Provide the (x, y) coordinate of the cell's center where the given text is located.  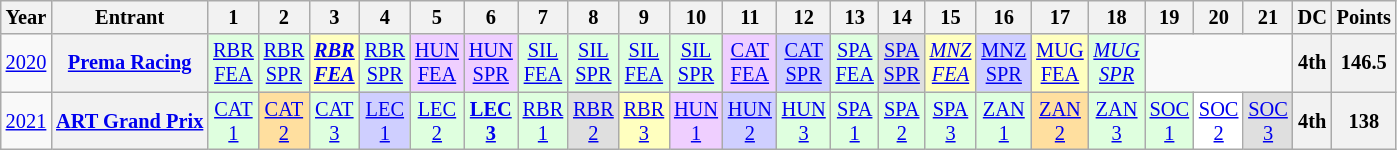
Entrant (130, 17)
146.5 (1364, 63)
20 (1218, 17)
ZAN3 (1117, 121)
2021 (26, 121)
15 (951, 17)
CATSPR (804, 63)
6 (491, 17)
LEC2 (437, 121)
11 (750, 17)
MUGFEA (1060, 63)
LEC1 (385, 121)
SPAFEA (855, 63)
HUN1 (696, 121)
SOC2 (1218, 121)
HUNSPR (491, 63)
19 (1170, 17)
ZAN2 (1060, 121)
MNZSPR (1004, 63)
16 (1004, 17)
SPA3 (951, 121)
14 (902, 17)
Year (26, 17)
1 (233, 17)
2020 (26, 63)
138 (1364, 121)
RBR1 (543, 121)
HUN3 (804, 121)
9 (644, 17)
12 (804, 17)
Prema Racing (130, 63)
SPA2 (902, 121)
SOC3 (1268, 121)
Points (1364, 17)
SPA1 (855, 121)
DC (1312, 17)
17 (1060, 17)
CAT1 (233, 121)
MUGSPR (1117, 63)
13 (855, 17)
5 (437, 17)
HUN2 (750, 121)
CAT3 (334, 121)
MNZFEA (951, 63)
LEC3 (491, 121)
2 (284, 17)
RBR3 (644, 121)
18 (1117, 17)
ZAN1 (1004, 121)
SPASPR (902, 63)
3 (334, 17)
21 (1268, 17)
8 (593, 17)
CATFEA (750, 63)
10 (696, 17)
SOC1 (1170, 121)
RBR2 (593, 121)
ART Grand Prix (130, 121)
CAT2 (284, 121)
4 (385, 17)
7 (543, 17)
HUNFEA (437, 63)
